Return [x, y] of the center of cell containing provided text 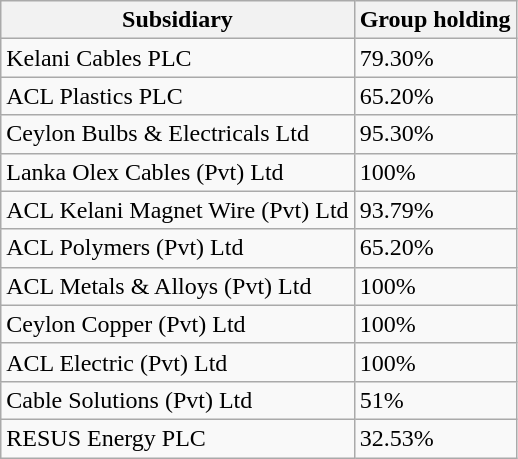
79.30% [435, 58]
ACL Plastics PLC [178, 96]
51% [435, 400]
Kelani Cables PLC [178, 58]
Ceylon Copper (Pvt) Ltd [178, 324]
ACL Electric (Pvt) Ltd [178, 362]
Lanka Olex Cables (Pvt) Ltd [178, 172]
95.30% [435, 134]
Group holding [435, 20]
Ceylon Bulbs & Electricals Ltd [178, 134]
ACL Kelani Magnet Wire (Pvt) Ltd [178, 210]
32.53% [435, 438]
ACL Polymers (Pvt) Ltd [178, 248]
Subsidiary [178, 20]
ACL Metals & Alloys (Pvt) Ltd [178, 286]
93.79% [435, 210]
Cable Solutions (Pvt) Ltd [178, 400]
RESUS Energy PLC [178, 438]
